From the cell containing the given text, extract its center point as (x, y) coordinate. 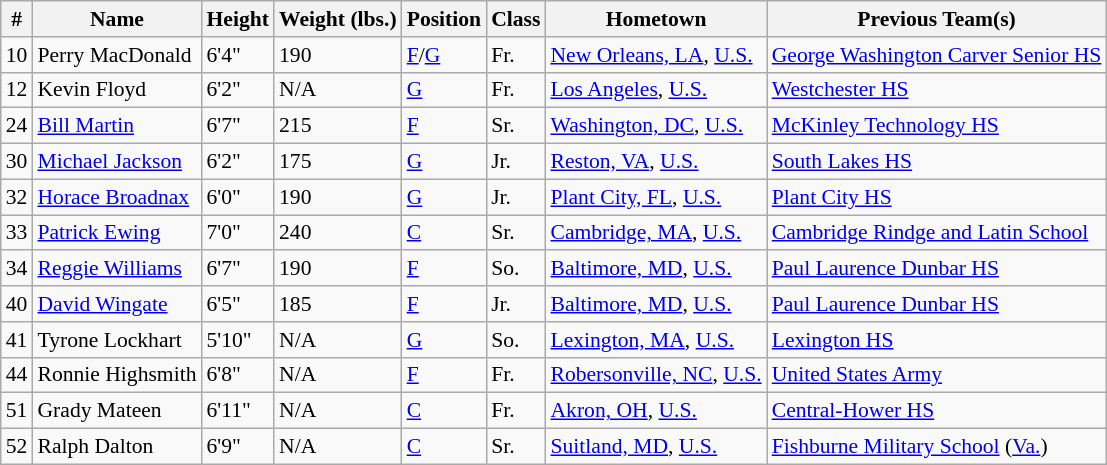
30 (17, 162)
Bill Martin (116, 126)
10 (17, 55)
Hometown (656, 19)
Plant City HS (937, 197)
Cambridge, MA, U.S. (656, 233)
175 (338, 162)
Central-Hower HS (937, 411)
6'4" (237, 55)
Grady Mateen (116, 411)
Los Angeles, U.S. (656, 90)
Name (116, 19)
Perry MacDonald (116, 55)
Height (237, 19)
52 (17, 447)
Fishburne Military School (Va.) (937, 447)
51 (17, 411)
7'0" (237, 233)
6'0" (237, 197)
Previous Team(s) (937, 19)
McKinley Technology HS (937, 126)
12 (17, 90)
240 (338, 233)
David Wingate (116, 304)
Patrick Ewing (116, 233)
Michael Jackson (116, 162)
Tyrone Lockhart (116, 340)
215 (338, 126)
41 (17, 340)
Position (444, 19)
Horace Broadnax (116, 197)
44 (17, 375)
Ronnie Highsmith (116, 375)
Weight (lbs.) (338, 19)
George Washington Carver Senior HS (937, 55)
Ralph Dalton (116, 447)
Lexington, MA, U.S. (656, 340)
5'10" (237, 340)
6'9" (237, 447)
Plant City, FL, U.S. (656, 197)
Westchester HS (937, 90)
Robersonville, NC, U.S. (656, 375)
34 (17, 269)
Washington, DC, U.S. (656, 126)
24 (17, 126)
New Orleans, LA, U.S. (656, 55)
Class (516, 19)
6'5" (237, 304)
South Lakes HS (937, 162)
Akron, OH, U.S. (656, 411)
32 (17, 197)
185 (338, 304)
Reggie Williams (116, 269)
Suitland, MD, U.S. (656, 447)
6'8" (237, 375)
Kevin Floyd (116, 90)
F/G (444, 55)
Lexington HS (937, 340)
33 (17, 233)
# (17, 19)
Cambridge Rindge and Latin School (937, 233)
Reston, VA, U.S. (656, 162)
40 (17, 304)
6'11" (237, 411)
United States Army (937, 375)
